Return the [x, y] coordinate for the center point of the cell that contains the specified text.  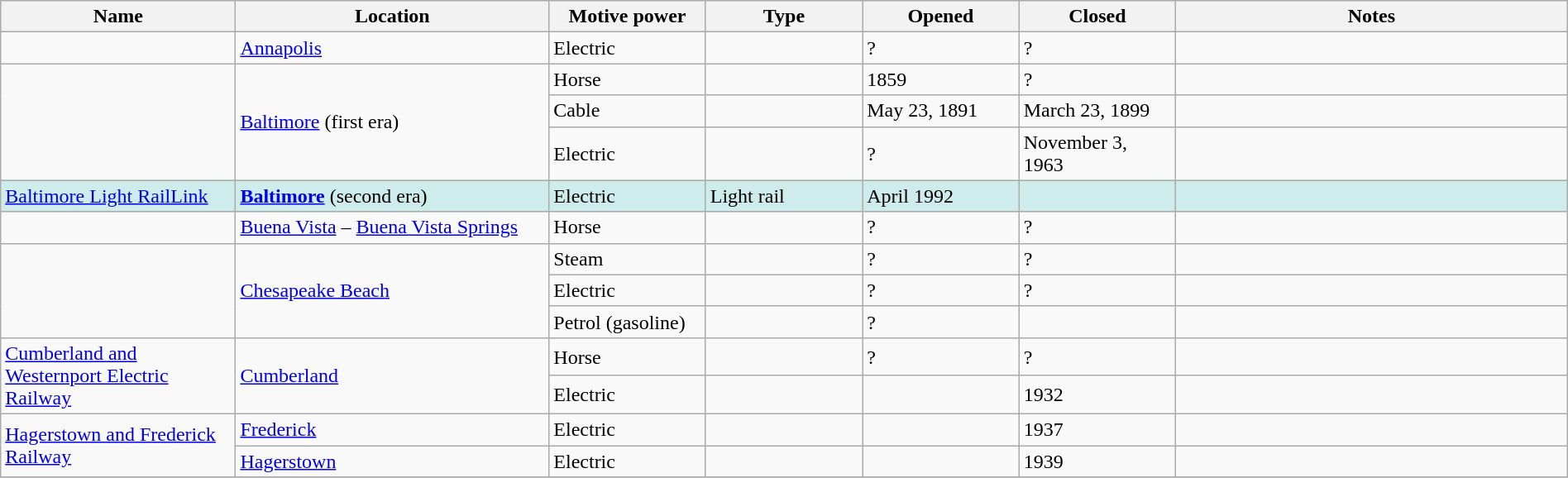
April 1992 [941, 196]
Location [392, 17]
1859 [941, 79]
Light rail [784, 196]
November 3, 1963 [1097, 154]
Steam [627, 259]
Cumberland [392, 375]
Baltimore (second era) [392, 196]
Cumberland and Westernport Electric Railway [118, 375]
Baltimore (first era) [392, 122]
Cable [627, 111]
Buena Vista – Buena Vista Springs [392, 227]
Hagerstown [392, 461]
1937 [1097, 429]
Hagerstown and Frederick Railway [118, 445]
Opened [941, 17]
Petrol (gasoline) [627, 322]
Motive power [627, 17]
Chesapeake Beach [392, 290]
March 23, 1899 [1097, 111]
Closed [1097, 17]
Frederick [392, 429]
1932 [1097, 394]
Baltimore Light RailLink [118, 196]
Notes [1372, 17]
Type [784, 17]
1939 [1097, 461]
Annapolis [392, 48]
May 23, 1891 [941, 111]
Name [118, 17]
